Find where the given text appears and provide that cell's center as (X, Y) coordinate. 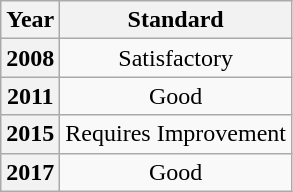
Satisfactory (176, 58)
2008 (30, 58)
2011 (30, 96)
2017 (30, 172)
Year (30, 20)
2015 (30, 134)
Standard (176, 20)
Requires Improvement (176, 134)
